Locate the cell with the specified text and output its [X, Y] center coordinate. 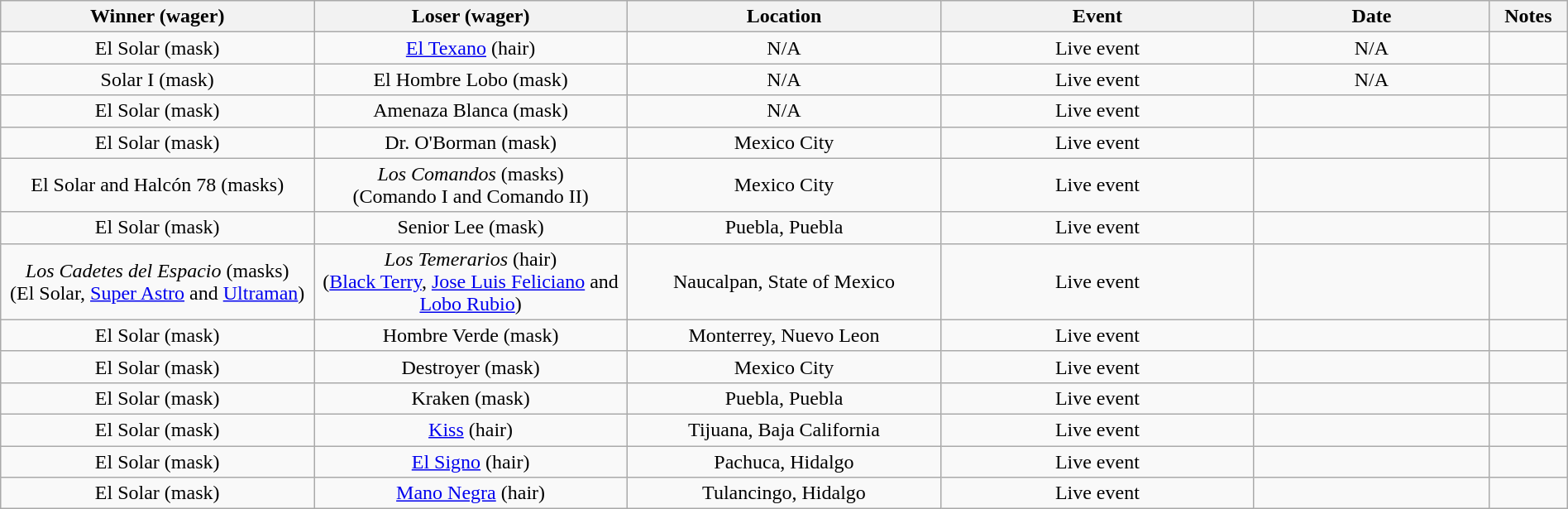
El Texano (hair) [471, 48]
El Signo (hair) [471, 461]
Los Temerarios (hair)(Black Terry, Jose Luis Feliciano and Lobo Rubio) [471, 281]
Mano Negra (hair) [471, 493]
Kraken (mask) [471, 398]
Solar I (mask) [157, 79]
Tulancingo, Hidalgo [784, 493]
Pachuca, Hidalgo [784, 461]
Kiss (hair) [471, 430]
Hombre Verde (mask) [471, 335]
Event [1097, 17]
Date [1371, 17]
Destroyer (mask) [471, 367]
Amenaza Blanca (mask) [471, 111]
Los Cadetes del Espacio (masks)(El Solar, Super Astro and Ultraman) [157, 281]
El Hombre Lobo (mask) [471, 79]
Naucalpan, State of Mexico [784, 281]
Winner (wager) [157, 17]
El Solar and Halcón 78 (masks) [157, 185]
Loser (wager) [471, 17]
Los Comandos (masks)(Comando I and Comando II) [471, 185]
Location [784, 17]
Tijuana, Baja California [784, 430]
Senior Lee (mask) [471, 228]
Monterrey, Nuevo Leon [784, 335]
Notes [1528, 17]
Dr. O'Borman (mask) [471, 142]
